Search for the cell housing the specified text and yield its (X, Y) center coordinate. 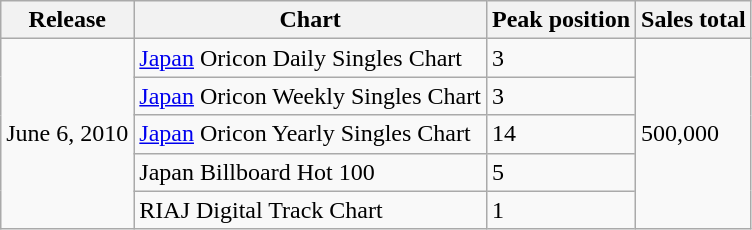
14 (560, 134)
500,000 (694, 134)
Peak position (560, 20)
Release (68, 20)
Japan Billboard Hot 100 (310, 172)
Japan Oricon Weekly Singles Chart (310, 96)
1 (560, 210)
RIAJ Digital Track Chart (310, 210)
Chart (310, 20)
June 6, 2010 (68, 134)
5 (560, 172)
Japan Oricon Daily Singles Chart (310, 58)
Sales total (694, 20)
Japan Oricon Yearly Singles Chart (310, 134)
